Extract the (x, y) coordinate from the center of the cell holding the provided text.  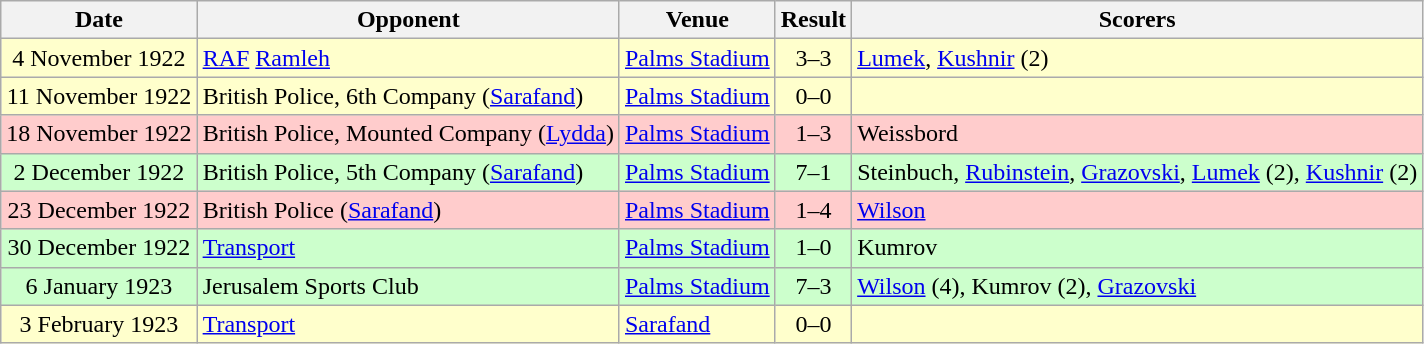
British Police, 5th Company (Sarafand) (408, 172)
23 December 1922 (99, 210)
2 December 1922 (99, 172)
18 November 1922 (99, 134)
4 November 1922 (99, 58)
Weissbord (1138, 134)
British Police, Mounted Company (Lydda) (408, 134)
Steinbuch, Rubinstein, Grazovski, Lumek (2), Kushnir (2) (1138, 172)
11 November 1922 (99, 96)
3 February 1923 (99, 324)
1–3 (813, 134)
30 December 1922 (99, 248)
1–0 (813, 248)
Kumrov (1138, 248)
6 January 1923 (99, 286)
Date (99, 20)
British Police, 6th Company (Sarafand) (408, 96)
Lumek, Kushnir (2) (1138, 58)
Scorers (1138, 20)
Wilson (4), Kumrov (2), Grazovski (1138, 286)
7–3 (813, 286)
Wilson (1138, 210)
Opponent (408, 20)
Venue (697, 20)
3–3 (813, 58)
1–4 (813, 210)
British Police (Sarafand) (408, 210)
Result (813, 20)
7–1 (813, 172)
Jerusalem Sports Club (408, 286)
Sarafand (697, 324)
RAF Ramleh (408, 58)
